Return [X, Y] of the center of cell containing provided text 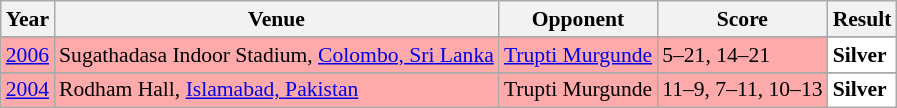
Sugathadasa Indoor Stadium, Colombo, Sri Lanka [276, 55]
2006 [28, 55]
Result [862, 19]
11–9, 7–11, 10–13 [742, 90]
5–21, 14–21 [742, 55]
Venue [276, 19]
Opponent [578, 19]
Rodham Hall, Islamabad, Pakistan [276, 90]
Score [742, 19]
Year [28, 19]
2004 [28, 90]
